Output the [x, y] coordinate of the center of the cell containing the given text.  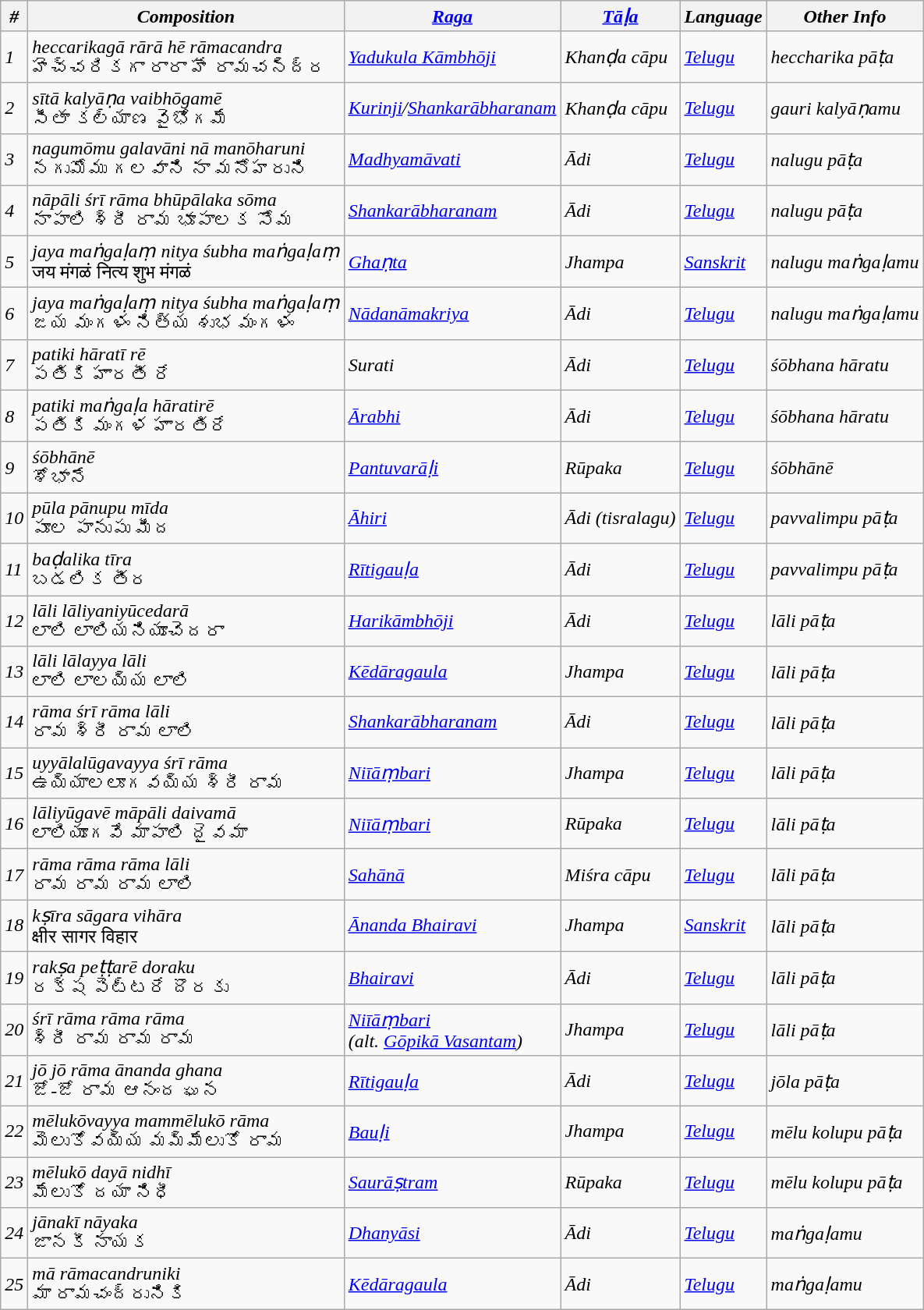
Miśra cāpu [621, 875]
Ārabhi [452, 416]
rakṣa peṭṭarē dorakuరక్ష పెట్టరే దొరకు [186, 978]
Ānanda Bhairavi [452, 926]
Language [724, 16]
mēlukō dayā nidhīమేలుకో దయా నిధీ [186, 1182]
nāpāli śrī rāma bhūpālaka sōma నాపాలి శ్రీ రామ భూపాలక సోమ [186, 211]
4 [14, 211]
Pantuvarāḷi [452, 468]
sītā kalyāṇa vaibhōgamēసీతా కల్యాణ వైభోగమే [186, 108]
Ādi (tisralagu) [621, 518]
jānakī nāyakaజానకీ నాయక [186, 1234]
5 [14, 262]
Niīāṃbari (alt. Gōpikā Vasantam) [452, 1029]
gauri kalyāṇamu [845, 108]
lāli lāliyaniyūcedarāలాలి లాలియనియూచెదరా [186, 621]
jō jō rāma ānanda ghanaజో-జో రామ ఆనంద ఘన [186, 1081]
Madhyamāvati [452, 159]
uyyālalūgavayya śrī rāma ఉయ్యాలలూగవయ్య శ్రీ రామ [186, 774]
Other Info [845, 16]
rāma śrī rāma lāliరామ శ్రీ రామ లాలి [186, 722]
25 [14, 1283]
jaya maṅgaḷaṃ nitya śubha maṅgaḷaṃ जय मंगळं नित्य शुभ मंगळं [186, 262]
Raga [452, 16]
# [14, 16]
jaya maṅgaḷaṃ nitya śubha maṅgaḷaṃ జయ మంగళం నిత్య శుభ మంగళం [186, 313]
lāli lālayya lāliలాలి లాలయ్య లాలి [186, 672]
Harikāmbhōji [452, 621]
śrī rāma rāma rāmaశ్రీ రామ రామ రామ [186, 1029]
pūla pānupu mīdaపూల పానుపు మీద [186, 518]
lāliyūgavē māpāli daivamāలాలియూగవే మాపాలి దైవమా [186, 823]
15 [14, 774]
Kurinji/Shankarābharanam [452, 108]
22 [14, 1132]
patiki hāratī rēపతికి హారతీ రే [186, 365]
kṣīra sāgara vihāraक्षीर सागर विहार [186, 926]
Composition [186, 16]
23 [14, 1182]
19 [14, 978]
24 [14, 1234]
9 [14, 468]
3 [14, 159]
10 [14, 518]
6 [14, 313]
Saurāṣtram [452, 1182]
Bauḷi [452, 1132]
mā rāmacandrunikiమా రామచంద్రునికి [186, 1283]
20 [14, 1029]
Sahānā [452, 875]
18 [14, 926]
Dhanyāsi [452, 1234]
heccharika pāṭa [845, 56]
rāma rāma rāma lāliరామ రామ రామ లాలి [186, 875]
Āhiri [452, 518]
śōbhānēశోభానే [186, 468]
jōla pāṭa [845, 1081]
baḍalika tīraబడలిక తీర [186, 569]
12 [14, 621]
11 [14, 569]
Surati [452, 365]
Nādanāmakriya [452, 313]
8 [14, 416]
mēlukōvayya mammēlukō rāmaమెలుకోవయ్య మమ్మేలుకో రామ [186, 1132]
16 [14, 823]
14 [14, 722]
13 [14, 672]
heccarikagā rārā hē rāmacandra హెచ్చరికగా రారా హే రామచన్ద్ర [186, 56]
Yadukula Kāmbhōji [452, 56]
Ghaṇta [452, 262]
patiki maṅgaḷa hāratirē పతికి మంగళ హారతిరే [186, 416]
17 [14, 875]
Tāḷa [621, 16]
śōbhānē [845, 468]
Bhairavi [452, 978]
nagumōmu galavāni nā manōharuniనగుమోము గలవాని నా మనోహరుని [186, 159]
2 [14, 108]
1 [14, 56]
21 [14, 1081]
7 [14, 365]
